Determine the [x, y] coordinate at the center of the cell enclosing the given text.  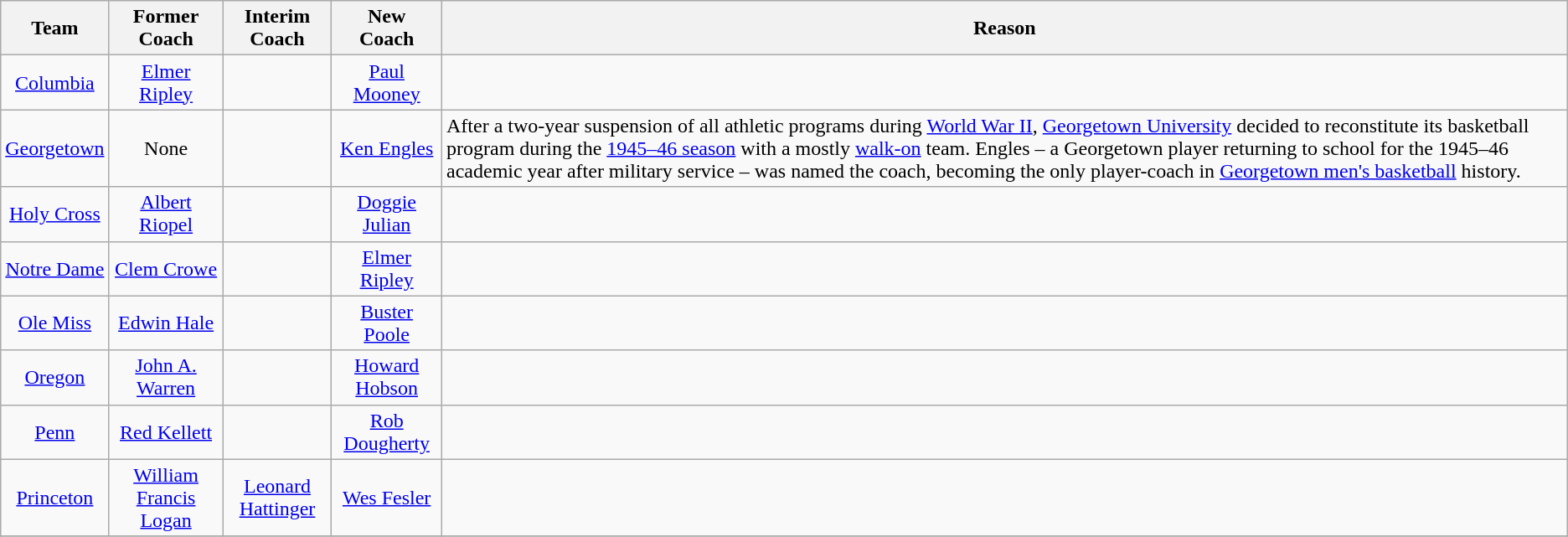
Ken Engles [387, 148]
Princeton [55, 498]
Columbia [55, 82]
Reason [1004, 28]
Team [55, 28]
Buster Poole [387, 323]
Oregon [55, 377]
Rob Dougherty [387, 432]
Edwin Hale [166, 323]
Paul Mooney [387, 82]
Ole Miss [55, 323]
Leonard Hattinger [277, 498]
Howard Hobson [387, 377]
Red Kellett [166, 432]
FormerCoach [166, 28]
William Francis Logan [166, 498]
Clem Crowe [166, 268]
Georgetown [55, 148]
Notre Dame [55, 268]
John A. Warren [166, 377]
None [166, 148]
Wes Fesler [387, 498]
NewCoach [387, 28]
InterimCoach [277, 28]
Penn [55, 432]
Holy Cross [55, 214]
Doggie Julian [387, 214]
Albert Riopel [166, 214]
